Provide the [X, Y] coordinate of the cell's center where the given text is located.  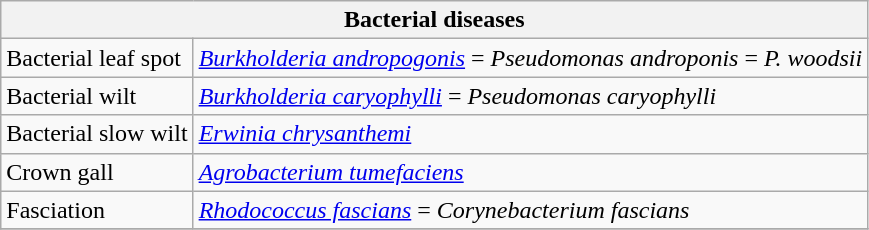
Rhodococcus fascians = Corynebacterium fascians [530, 210]
Bacterial wilt [97, 96]
Bacterial diseases [434, 20]
Burkholderia caryophylli = Pseudomonas caryophylli [530, 96]
Fasciation [97, 210]
Agrobacterium tumefaciens [530, 172]
Erwinia chrysanthemi [530, 134]
Bacterial slow wilt [97, 134]
Burkholderia andropogonis = Pseudomonas androponis = P. woodsii [530, 58]
Bacterial leaf spot [97, 58]
Crown gall [97, 172]
